Provide the [X, Y] coordinate of the cell's center where the given text is located.  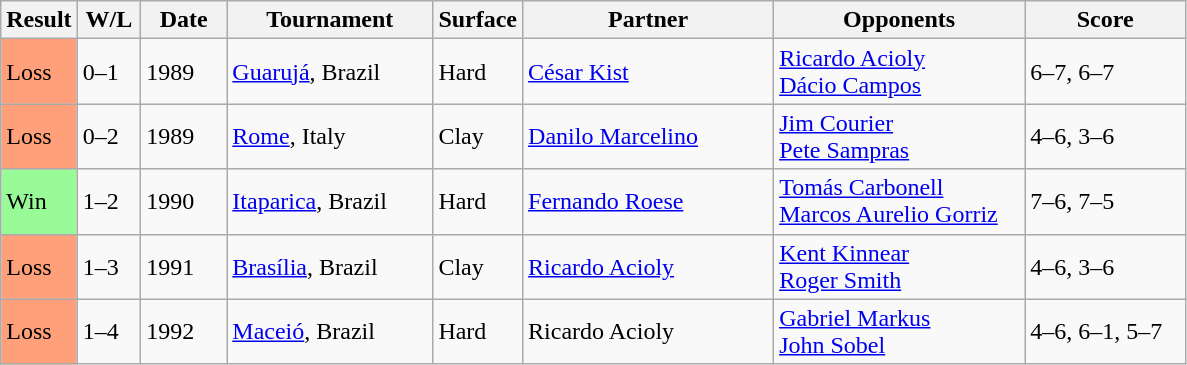
1990 [184, 202]
César Kist [648, 72]
Tournament [330, 20]
Result [39, 20]
0–2 [109, 136]
7–6, 7–5 [1106, 202]
Kent Kinnear Roger Smith [900, 266]
Score [1106, 20]
1992 [184, 332]
Surface [478, 20]
Gabriel Markus John Sobel [900, 332]
Win [39, 202]
Itaparica, Brazil [330, 202]
Maceió, Brazil [330, 332]
Partner [648, 20]
Rome, Italy [330, 136]
Guarujá, Brazil [330, 72]
Tomás Carbonell Marcos Aurelio Gorriz [900, 202]
Fernando Roese [648, 202]
4–6, 6–1, 5–7 [1106, 332]
1–3 [109, 266]
Brasília, Brazil [330, 266]
Ricardo Acioly Dácio Campos [900, 72]
Jim Courier Pete Sampras [900, 136]
6–7, 6–7 [1106, 72]
Opponents [900, 20]
1–2 [109, 202]
0–1 [109, 72]
1991 [184, 266]
Danilo Marcelino [648, 136]
1–4 [109, 332]
W/L [109, 20]
Date [184, 20]
